Provide the (x, y) coordinate of the cell's center where the given text is located.  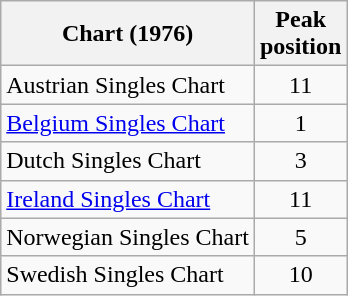
Dutch Singles Chart (128, 161)
3 (300, 161)
Norwegian Singles Chart (128, 237)
Austrian Singles Chart (128, 85)
10 (300, 275)
5 (300, 237)
Belgium Singles Chart (128, 123)
1 (300, 123)
Swedish Singles Chart (128, 275)
Ireland Singles Chart (128, 199)
Peakposition (300, 34)
Chart (1976) (128, 34)
